Search for the cell housing the specified text and yield its [X, Y] center coordinate. 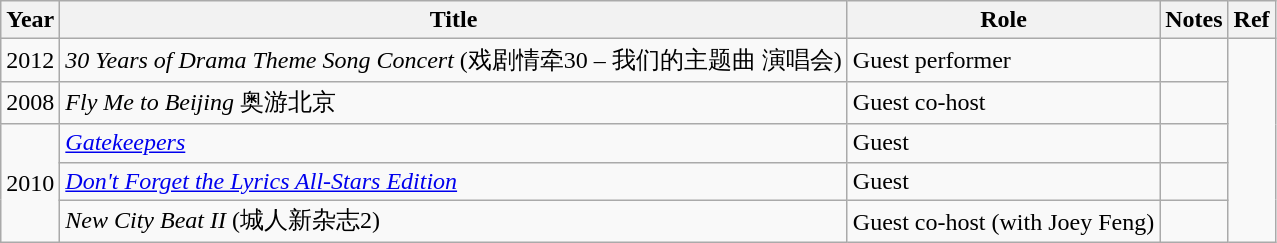
Title [454, 20]
Gatekeepers [454, 143]
Guest co-host (with Joey Feng) [1003, 222]
2012 [30, 60]
2010 [30, 184]
Notes [1194, 20]
2008 [30, 102]
New City Beat II (城人新杂志2) [454, 222]
Fly Me to Beijing 奥游北京 [454, 102]
Year [30, 20]
Guest performer [1003, 60]
Don't Forget the Lyrics All-Stars Edition [454, 181]
30 Years of Drama Theme Song Concert (戏剧情牵30 – 我们的主题曲 演唱会) [454, 60]
Guest co-host [1003, 102]
Role [1003, 20]
Ref [1252, 20]
